Return the [X, Y] coordinate for the center point of the cell that contains the specified text.  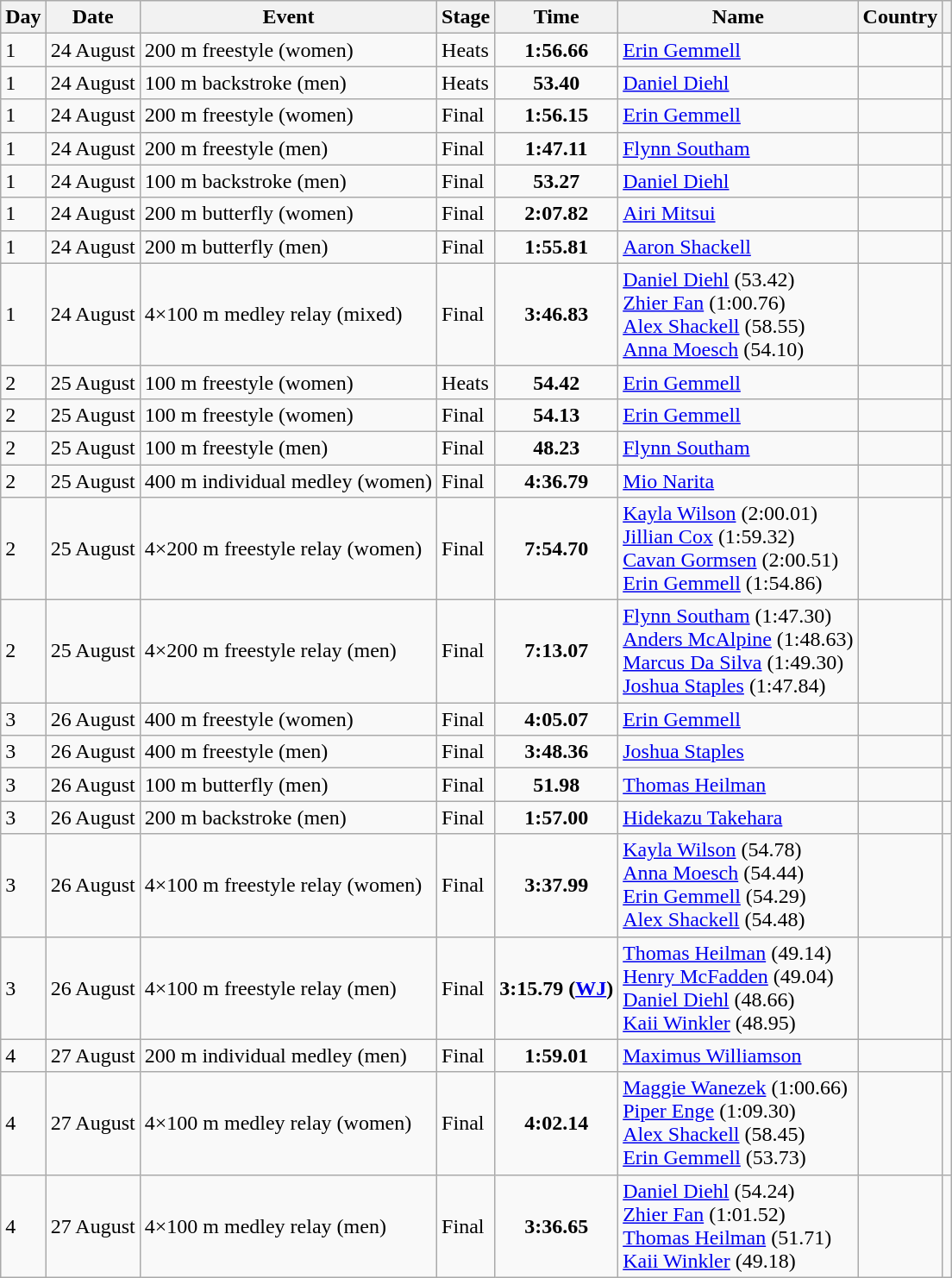
4×100 m freestyle relay (men) [288, 988]
53.27 [557, 181]
100 m butterfly (men) [288, 785]
4×100 m freestyle relay (women) [288, 885]
2:07.82 [557, 214]
400 m freestyle (women) [288, 719]
Mio Narita [738, 480]
Airi Mitsui [738, 214]
200 m backstroke (men) [288, 818]
Stage [466, 17]
54.13 [557, 415]
3:37.99 [557, 885]
Thomas Heilman (49.14)Henry McFadden (49.04)Daniel Diehl (48.66)Kaii Winkler (48.95) [738, 988]
3:36.65 [557, 1226]
400 m individual medley (women) [288, 480]
Hidekazu Takehara [738, 818]
7:13.07 [557, 652]
Aaron Shackell [738, 247]
Day [23, 17]
3:48.36 [557, 752]
Thomas Heilman [738, 785]
Joshua Staples [738, 752]
Daniel Diehl (53.42)Zhier Fan (1:00.76)Alex Shackell (58.55)Anna Moesch (54.10) [738, 314]
1:56.66 [557, 50]
Maximus Williamson [738, 1056]
1:55.81 [557, 247]
Kayla Wilson (54.78)Anna Moesch (54.44)Erin Gemmell (54.29)Alex Shackell (54.48) [738, 885]
4:05.07 [557, 719]
Maggie Wanezek (1:00.66)Piper Enge (1:09.30)Alex Shackell (58.45)Erin Gemmell (53.73) [738, 1123]
200 m freestyle (men) [288, 148]
Name [738, 17]
3:46.83 [557, 314]
200 m butterfly (women) [288, 214]
Date [93, 17]
Event [288, 17]
Flynn Southam (1:47.30)Anders McAlpine (1:48.63)Marcus Da Silva (1:49.30)Joshua Staples (1:47.84) [738, 652]
1:56.15 [557, 116]
1:47.11 [557, 148]
4×200 m freestyle relay (men) [288, 652]
1:59.01 [557, 1056]
4×100 m medley relay (women) [288, 1123]
48.23 [557, 448]
Daniel Diehl (54.24)Zhier Fan (1:01.52)Thomas Heilman (51.71)Kaii Winkler (49.18) [738, 1226]
200 m individual medley (men) [288, 1056]
400 m freestyle (men) [288, 752]
4:36.79 [557, 480]
3:15.79 (WJ) [557, 988]
4×100 m medley relay (men) [288, 1226]
100 m freestyle (men) [288, 448]
200 m butterfly (men) [288, 247]
1:57.00 [557, 818]
Kayla Wilson (2:00.01)Jillian Cox (1:59.32)Cavan Gormsen (2:00.51)Erin Gemmell (1:54.86) [738, 548]
Country [900, 17]
51.98 [557, 785]
4×200 m freestyle relay (women) [288, 548]
54.42 [557, 382]
53.40 [557, 83]
Time [557, 17]
4:02.14 [557, 1123]
7:54.70 [557, 548]
4×100 m medley relay (mixed) [288, 314]
